Detect which cell encompasses the target text, then output its (x, y) center coordinate. 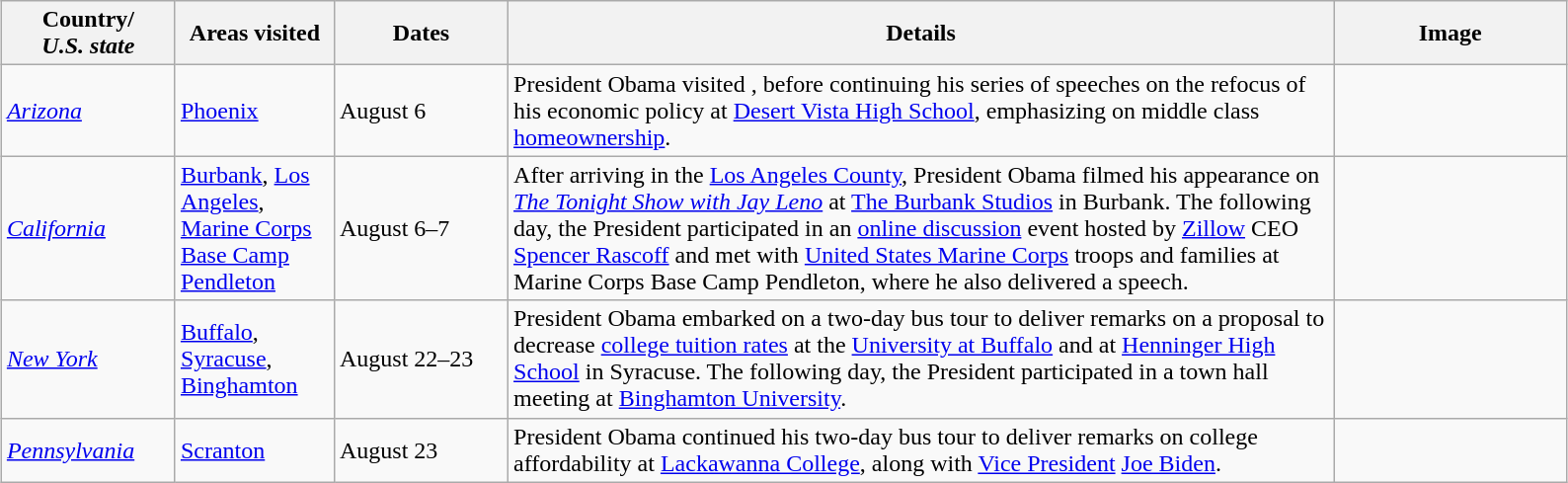
Arizona (88, 111)
August 6–7 (421, 228)
August 22–23 (421, 360)
Scranton (255, 450)
New York (88, 360)
August 6 (421, 111)
Image (1450, 34)
Areas visited (255, 34)
Country/U.S. state (88, 34)
Burbank, Los Angeles, Marine Corps Base Camp Pendleton (255, 228)
Details (921, 34)
Dates (421, 34)
Pennsylvania (88, 450)
August 23 (421, 450)
Buffalo, Syracuse, Binghamton (255, 360)
Phoenix (255, 111)
California (88, 228)
